Output the (x, y) coordinate of the center of the cell containing the given text.  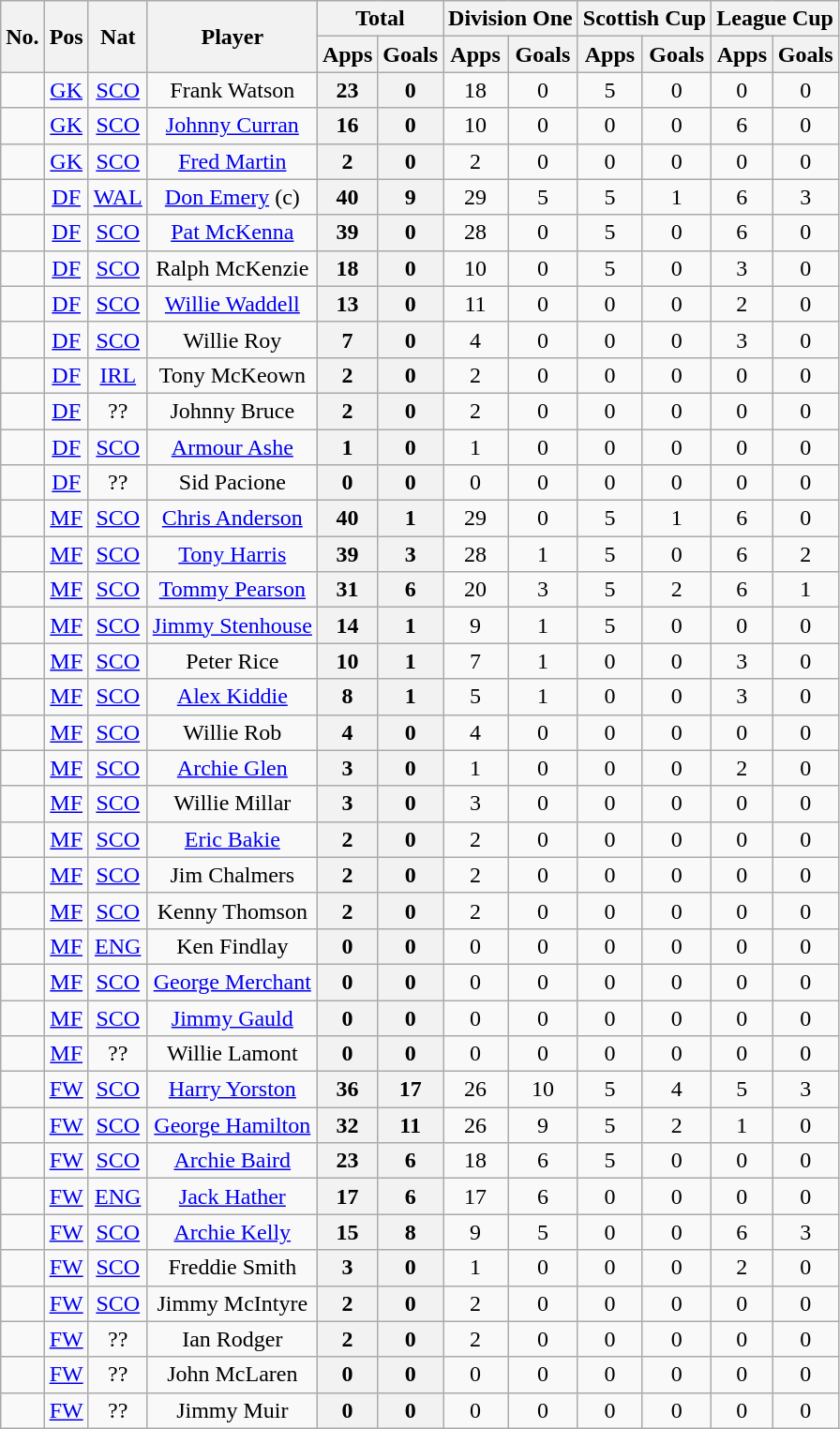
Don Emery (c) (232, 197)
Tommy Pearson (232, 590)
Archie Kelly (232, 1232)
31 (347, 590)
32 (347, 1125)
IRL (118, 375)
36 (347, 1090)
13 (347, 304)
Tony McKeown (232, 375)
Ian Rodger (232, 1339)
Johnny Curran (232, 126)
George Merchant (232, 982)
George Hamilton (232, 1125)
Jimmy Muir (232, 1410)
Eric Bakie (232, 839)
Fred Martin (232, 161)
Johnny Bruce (232, 411)
Pos (66, 37)
14 (347, 625)
Nat (118, 37)
Jack Hather (232, 1196)
John McLaren (232, 1375)
Harry Yorston (232, 1090)
Player (232, 37)
Archie Glen (232, 768)
Tony Harris (232, 554)
Kenny Thomson (232, 910)
Willie Lamont (232, 1054)
Jimmy McIntyre (232, 1303)
Armour Ashe (232, 447)
16 (347, 126)
Jimmy Stenhouse (232, 625)
Jimmy Gauld (232, 1017)
Sid Pacione (232, 483)
Ralph McKenzie (232, 268)
Willie Millar (232, 804)
Archie Baird (232, 1161)
League Cup (775, 19)
WAL (118, 197)
Pat McKenna (232, 233)
Frank Watson (232, 90)
20 (476, 590)
Freddie Smith (232, 1268)
No. (22, 37)
Scottish Cup (644, 19)
Willie Rob (232, 732)
Alex Kiddie (232, 697)
Total (380, 19)
Willie Waddell (232, 304)
Peter Rice (232, 661)
Ken Findlay (232, 946)
15 (347, 1232)
Division One (511, 19)
Chris Anderson (232, 519)
Willie Roy (232, 339)
Jim Chalmers (232, 875)
